Identify which cell holds the provided text, then report its [x, y] central coordinate. 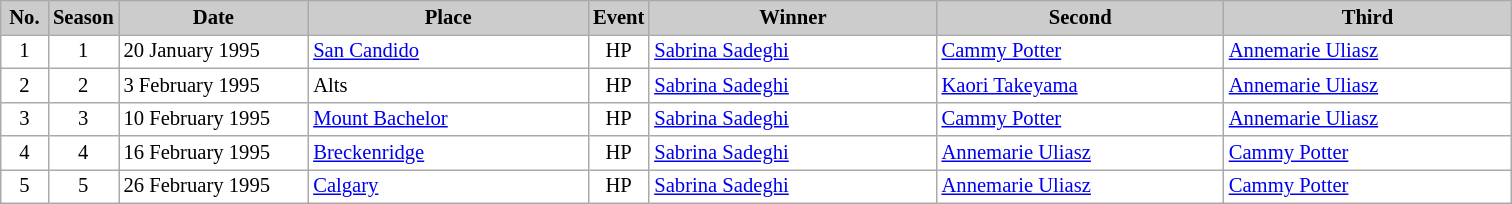
Breckenridge [448, 153]
Mount Bachelor [448, 119]
Kaori Takeyama [1080, 85]
Third [1368, 17]
Place [448, 17]
Alts [448, 85]
26 February 1995 [213, 186]
No. [24, 17]
Winner [792, 17]
10 February 1995 [213, 119]
San Candido [448, 51]
Date [213, 17]
Second [1080, 17]
16 February 1995 [213, 153]
Season [83, 17]
20 January 1995 [213, 51]
3 February 1995 [213, 85]
Event [618, 17]
Calgary [448, 186]
